Return the (X, Y) coordinate for the center point of the cell that contains the specified text.  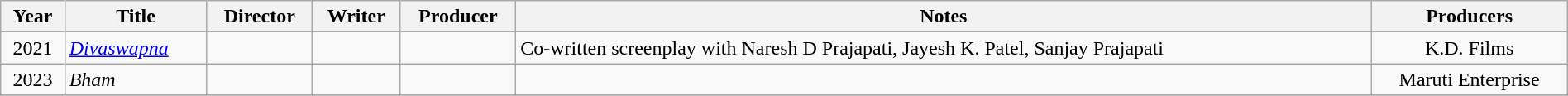
Writer (356, 17)
2023 (33, 79)
Producer (458, 17)
2021 (33, 48)
Notes (944, 17)
Divaswapna (136, 48)
Director (260, 17)
Year (33, 17)
Title (136, 17)
Producers (1469, 17)
Co-written screenplay with Naresh D Prajapati, Jayesh K. Patel, Sanjay Prajapati (944, 48)
K.D. Films (1469, 48)
Bham (136, 79)
Maruti Enterprise (1469, 79)
